Pinpoint the cell where the given text exists, returning its (x, y) midpoint coordinate. 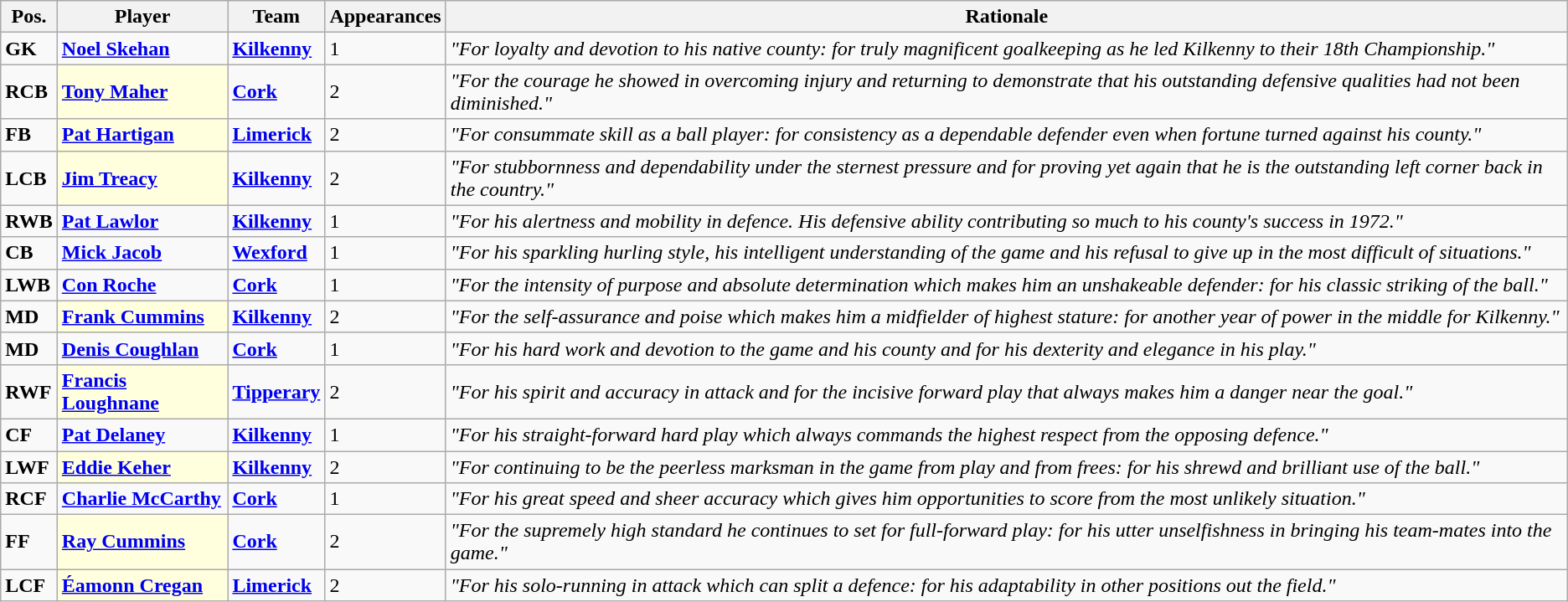
Player (142, 17)
LWB (29, 285)
"For his spirit and accuracy in attack and for the incisive forward play that always makes him a danger near the goal." (1007, 392)
Pat Delaney (142, 435)
"For his sparkling hurling style, his intelligent understanding of the game and his refusal to give up in the most difficult of situations." (1007, 253)
GK (29, 49)
Tony Maher (142, 92)
LCF (29, 585)
RWB (29, 221)
Éamonn Cregan (142, 585)
FB (29, 135)
Con Roche (142, 285)
LWF (29, 466)
Tipperary (276, 392)
RCF (29, 499)
"For his hard work and devotion to the game and his county and for his dexterity and elegance in his play." (1007, 348)
Frank Cummins (142, 316)
"For his solo-running in attack which can split a defence: for his adaptability in other positions out the field." (1007, 585)
Team (276, 17)
Pat Hartigan (142, 135)
"For consummate skill as a ball player: for consistency as a dependable defender even when fortune turned against his county." (1007, 135)
"For his great speed and sheer accuracy which gives him opportunities to score from the most unlikely situation." (1007, 499)
"For loyalty and devotion to his native county: for truly magnificent goalkeeping as he led Kilkenny to their 18th Championship." (1007, 49)
Francis Loughnane (142, 392)
"For continuing to be the peerless marksman in the game from play and from frees: for his shrewd and brilliant use of the ball." (1007, 466)
CF (29, 435)
Denis Coughlan (142, 348)
"For the self-assurance and poise which makes him a midfielder of highest stature: for another year of power in the middle for Kilkenny." (1007, 316)
Jim Treacy (142, 178)
"For the intensity of purpose and absolute determination which makes him an unshakeable defender: for his classic striking of the ball." (1007, 285)
LCB (29, 178)
"For his alertness and mobility in defence. His defensive ability contributing so much to his county's success in 1972." (1007, 221)
Eddie Keher (142, 466)
Ray Cummins (142, 543)
RCB (29, 92)
Pat Lawlor (142, 221)
Mick Jacob (142, 253)
CB (29, 253)
RWF (29, 392)
Appearances (385, 17)
Noel Skehan (142, 49)
Charlie McCarthy (142, 499)
Rationale (1007, 17)
Pos. (29, 17)
FF (29, 543)
"For the courage he showed in overcoming injury and returning to demonstrate that his outstanding defensive qualities had not been diminished." (1007, 92)
"For the supremely high standard he continues to set for full-forward play: for his utter unselfishness in bringing his team-mates into the game." (1007, 543)
Wexford (276, 253)
"For his straight-forward hard play which always commands the highest respect from the opposing defence." (1007, 435)
